Pinpoint the cell where the given text exists, returning its (X, Y) midpoint coordinate. 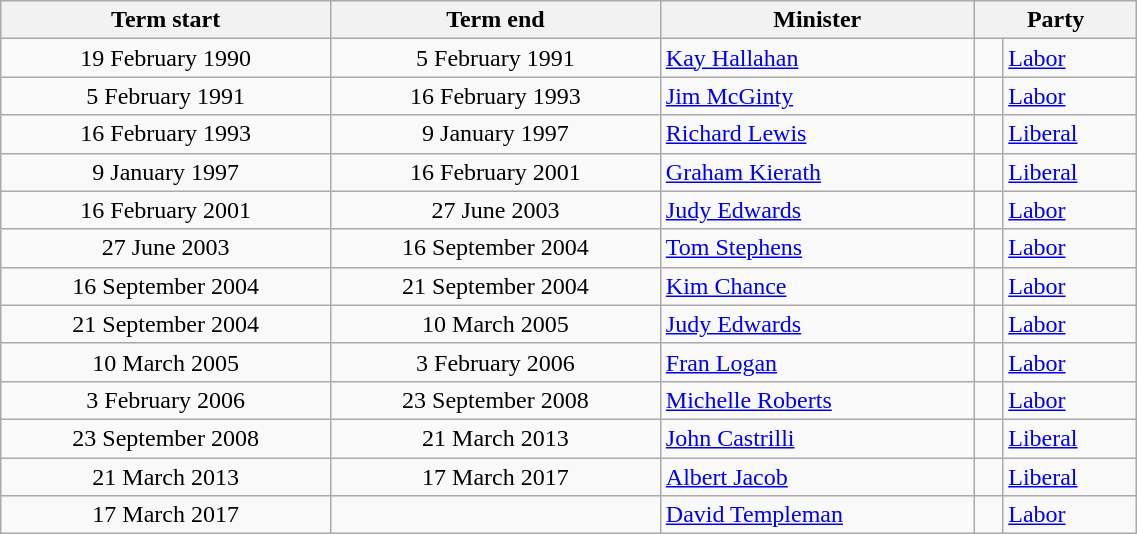
Tom Stephens (817, 248)
Term start (166, 20)
Richard Lewis (817, 134)
19 February 1990 (166, 58)
Kay Hallahan (817, 58)
Albert Jacob (817, 477)
Jim McGinty (817, 96)
Minister (817, 20)
Party (1056, 20)
John Castrilli (817, 438)
Graham Kierath (817, 172)
Kim Chance (817, 286)
Term end (496, 20)
David Templeman (817, 515)
Michelle Roberts (817, 400)
Fran Logan (817, 362)
